Search for the cell housing the specified text and yield its [X, Y] center coordinate. 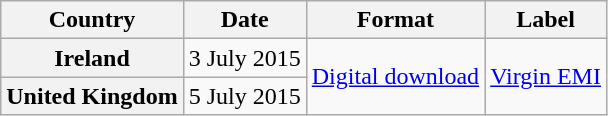
Digital download [395, 77]
Label [546, 20]
5 July 2015 [244, 96]
Country [92, 20]
Virgin EMI [546, 77]
Format [395, 20]
3 July 2015 [244, 58]
Ireland [92, 58]
United Kingdom [92, 96]
Date [244, 20]
